Output the (X, Y) coordinate of the center of the cell containing the given text.  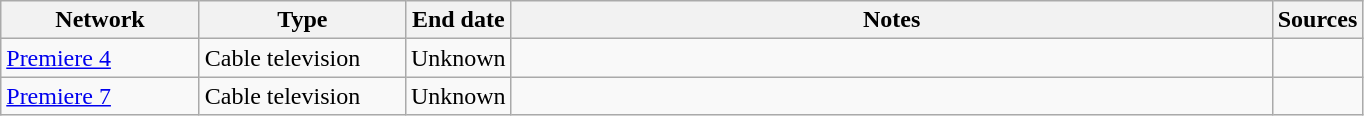
Premiere 7 (100, 96)
Network (100, 20)
Sources (1318, 20)
Premiere 4 (100, 58)
Type (302, 20)
Notes (892, 20)
End date (458, 20)
